Detect which cell encompasses the target text, then output its [x, y] center coordinate. 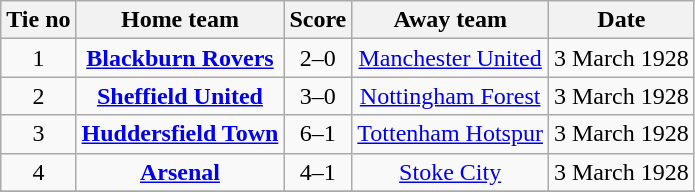
4 [38, 172]
Arsenal [180, 172]
Blackburn Rovers [180, 58]
4–1 [318, 172]
1 [38, 58]
Huddersfield Town [180, 134]
Nottingham Forest [450, 96]
Home team [180, 20]
Date [621, 20]
Tie no [38, 20]
Tottenham Hotspur [450, 134]
6–1 [318, 134]
Away team [450, 20]
3–0 [318, 96]
Sheffield United [180, 96]
Manchester United [450, 58]
2 [38, 96]
2–0 [318, 58]
Stoke City [450, 172]
3 [38, 134]
Score [318, 20]
